Return (x, y) of the center of cell containing provided text 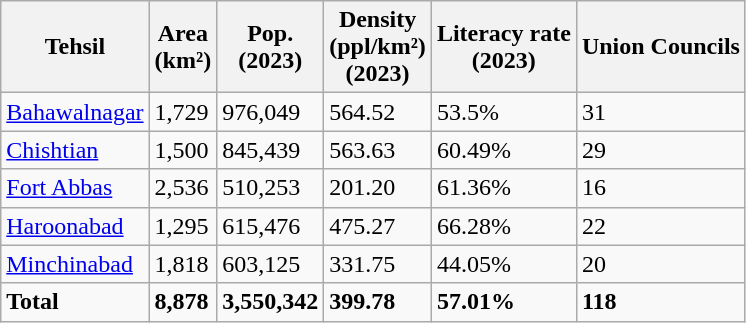
31 (660, 112)
331.75 (378, 264)
66.28% (504, 226)
Total (75, 302)
475.27 (378, 226)
Tehsil (75, 47)
615,476 (270, 226)
845,439 (270, 150)
Fort Abbas (75, 188)
3,550,342 (270, 302)
Minchinabad (75, 264)
29 (660, 150)
Literacy rate(2023) (504, 47)
Area(km²) (183, 47)
Chishtian (75, 150)
60.49% (504, 150)
1,500 (183, 150)
399.78 (378, 302)
1,818 (183, 264)
57.01% (504, 302)
61.36% (504, 188)
603,125 (270, 264)
976,049 (270, 112)
16 (660, 188)
2,536 (183, 188)
563.63 (378, 150)
8,878 (183, 302)
1,295 (183, 226)
53.5% (504, 112)
Density(ppl/km²)(2023) (378, 47)
Pop.(2023) (270, 47)
510,253 (270, 188)
118 (660, 302)
1,729 (183, 112)
22 (660, 226)
Union Councils (660, 47)
Haroonabad (75, 226)
201.20 (378, 188)
Bahawalnagar (75, 112)
564.52 (378, 112)
20 (660, 264)
44.05% (504, 264)
